Find where the given text appears and provide that cell's center as [x, y] coordinate. 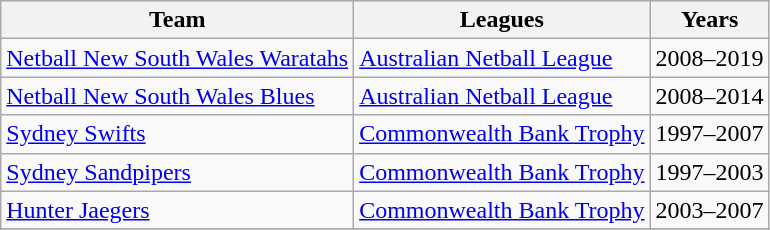
Hunter Jaegers [178, 210]
1997–2003 [710, 172]
Years [710, 20]
Leagues [502, 20]
2008–2014 [710, 96]
Netball New South Wales Blues [178, 96]
Sydney Swifts [178, 134]
Netball New South Wales Waratahs [178, 58]
2003–2007 [710, 210]
1997–2007 [710, 134]
Sydney Sandpipers [178, 172]
Team [178, 20]
2008–2019 [710, 58]
